Return (x, y) of the center of cell containing provided text 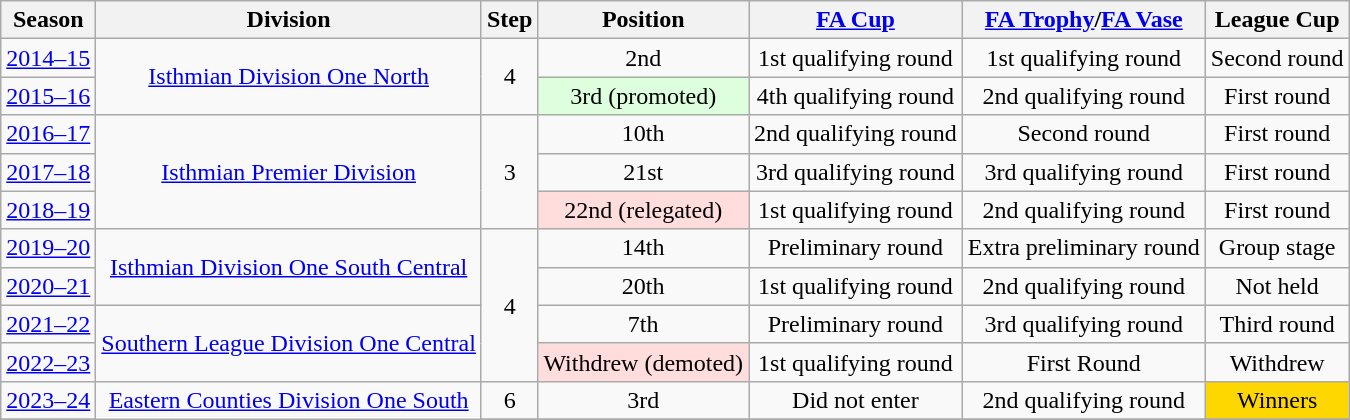
Isthmian Division One North (289, 77)
21st (644, 172)
7th (644, 324)
14th (644, 248)
2022–23 (48, 362)
First Round (1084, 362)
Group stage (1277, 248)
2020–21 (48, 286)
FA Cup (856, 20)
2023–24 (48, 400)
10th (644, 134)
20th (644, 286)
Position (644, 20)
Did not enter (856, 400)
2016–17 (48, 134)
Division (289, 20)
League Cup (1277, 20)
2015–16 (48, 96)
6 (509, 400)
Not held (1277, 286)
Withdrew (demoted) (644, 362)
2017–18 (48, 172)
Extra preliminary round (1084, 248)
Third round (1277, 324)
2019–20 (48, 248)
FA Trophy/FA Vase (1084, 20)
4th qualifying round (856, 96)
Season (48, 20)
2021–22 (48, 324)
Isthmian Premier Division (289, 172)
Winners (1277, 400)
Eastern Counties Division One South (289, 400)
22nd (relegated) (644, 210)
3 (509, 172)
3rd (644, 400)
2018–19 (48, 210)
2014–15 (48, 58)
Step (509, 20)
2nd (644, 58)
Isthmian Division One South Central (289, 267)
Southern League Division One Central (289, 343)
3rd (promoted) (644, 96)
Withdrew (1277, 362)
